Extract the [X, Y] coordinate from the center of the cell holding the provided text.  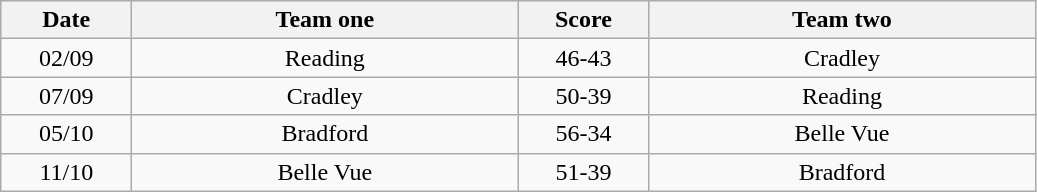
56-34 [584, 134]
Team two [842, 20]
Team one [325, 20]
50-39 [584, 96]
Score [584, 20]
Date [66, 20]
11/10 [66, 172]
05/10 [66, 134]
07/09 [66, 96]
51-39 [584, 172]
02/09 [66, 58]
46-43 [584, 58]
